Determine the [X, Y] coordinate at the center of the cell enclosing the given text.  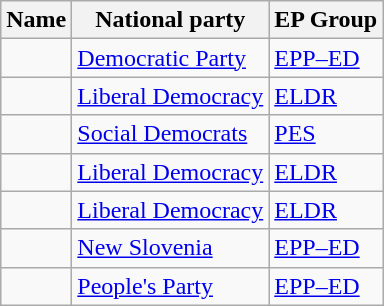
Social Democrats [170, 134]
Democratic Party [170, 58]
EP Group [326, 20]
Name [36, 20]
PES [326, 134]
People's Party [170, 286]
National party [170, 20]
New Slovenia [170, 248]
